For the text-containing cell, return its midpoint in [X, Y] coordinate format. 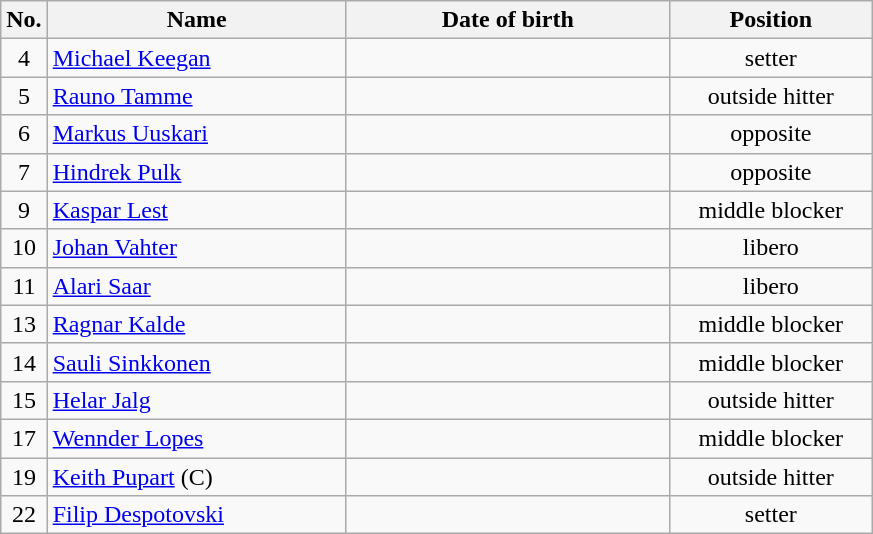
Kaspar Lest [196, 210]
6 [24, 134]
Sauli Sinkkonen [196, 362]
9 [24, 210]
Michael Keegan [196, 58]
4 [24, 58]
Hindrek Pulk [196, 172]
7 [24, 172]
Date of birth [508, 20]
Position [770, 20]
15 [24, 400]
Name [196, 20]
Filip Despotovski [196, 515]
10 [24, 248]
19 [24, 477]
Keith Pupart (C) [196, 477]
5 [24, 96]
Rauno Tamme [196, 96]
Alari Saar [196, 286]
14 [24, 362]
17 [24, 438]
Wennder Lopes [196, 438]
13 [24, 324]
No. [24, 20]
11 [24, 286]
22 [24, 515]
Helar Jalg [196, 400]
Johan Vahter [196, 248]
Ragnar Kalde [196, 324]
Markus Uuskari [196, 134]
